Capture the cell that displays the provided text and extract its [X, Y] central coordinate. 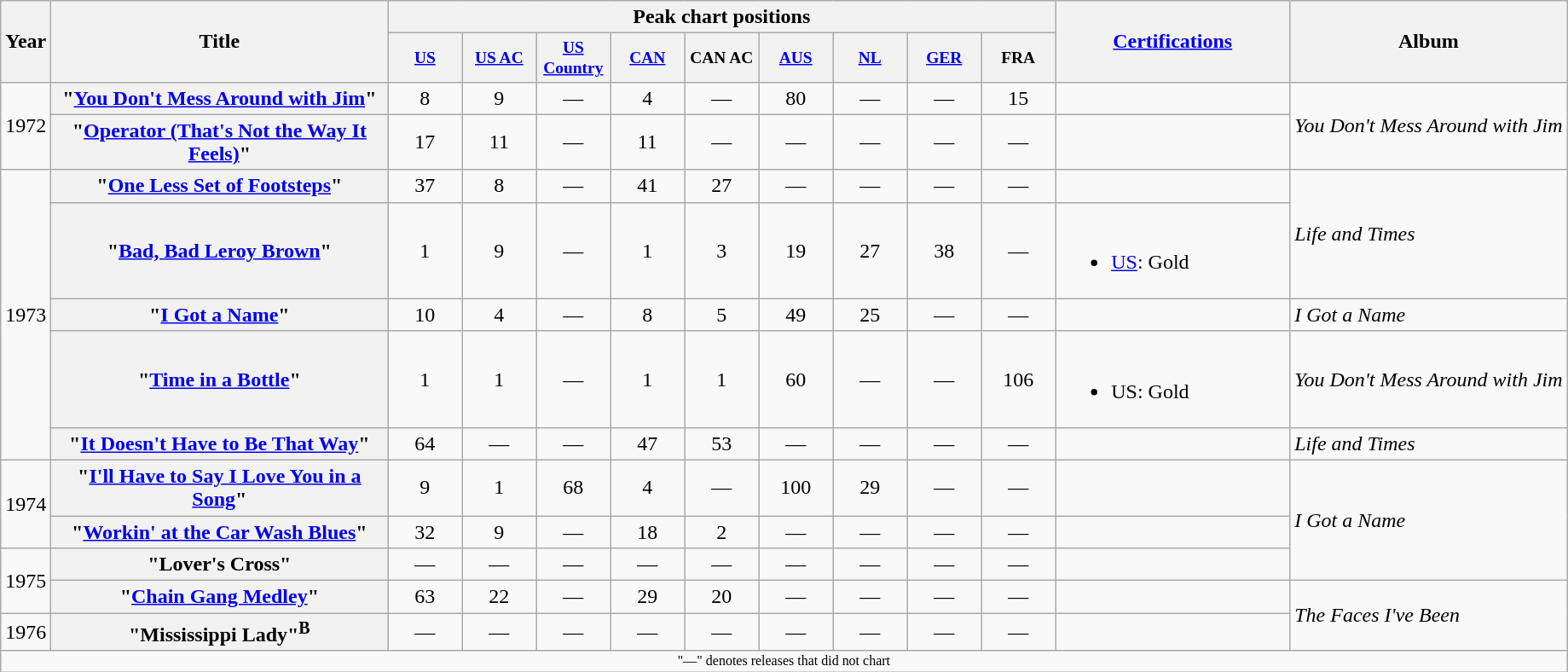
"Time in a Bottle" [220, 379]
38 [945, 251]
80 [796, 98]
19 [796, 251]
US [425, 58]
1975 [26, 581]
60 [796, 379]
"Workin' at the Car Wash Blues" [220, 532]
Album [1429, 41]
68 [573, 488]
63 [425, 597]
"Chain Gang Medley" [220, 597]
1973 [26, 315]
1974 [26, 503]
1976 [26, 633]
22 [500, 597]
53 [721, 443]
37 [425, 186]
NL [870, 58]
CAN [648, 58]
49 [796, 315]
15 [1018, 98]
"Bad, Bad Leroy Brown" [220, 251]
"Mississippi Lady"B [220, 633]
GER [945, 58]
47 [648, 443]
Certifications [1173, 41]
41 [648, 186]
FRA [1018, 58]
CAN AC [721, 58]
"One Less Set of Footsteps" [220, 186]
32 [425, 532]
AUS [796, 58]
5 [721, 315]
"You Don't Mess Around with Jim" [220, 98]
Title [220, 41]
18 [648, 532]
"I Got a Name" [220, 315]
"Operator (That's Not the Way It Feels)" [220, 142]
2 [721, 532]
25 [870, 315]
Peak chart positions [721, 17]
20 [721, 597]
17 [425, 142]
10 [425, 315]
"It Doesn't Have to Be That Way" [220, 443]
The Faces I've Been [1429, 616]
"—" denotes releases that did not chart [784, 661]
1972 [26, 126]
US AC [500, 58]
64 [425, 443]
"Lover's Cross" [220, 565]
US Country [573, 58]
106 [1018, 379]
Year [26, 41]
"I'll Have to Say I Love You in a Song" [220, 488]
3 [721, 251]
100 [796, 488]
